Provide the [X, Y] coordinate of the cell's center where the given text is located.  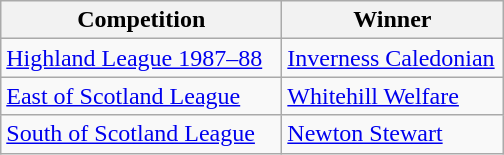
Highland League 1987–88 [142, 58]
Whitehill Welfare [392, 96]
South of Scotland League [142, 134]
East of Scotland League [142, 96]
Winner [392, 20]
Competition [142, 20]
Inverness Caledonian [392, 58]
Newton Stewart [392, 134]
